Extract the (x, y) coordinate from the center of the cell holding the provided text.  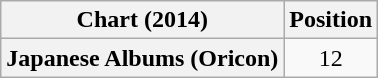
Position (331, 20)
Japanese Albums (Oricon) (142, 58)
Chart (2014) (142, 20)
12 (331, 58)
